From the cell containing the given text, extract its center point as [X, Y] coordinate. 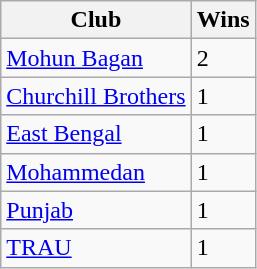
East Bengal [96, 134]
TRAU [96, 248]
Mohammedan [96, 172]
Wins [223, 20]
Punjab [96, 210]
Club [96, 20]
Churchill Brothers [96, 96]
Mohun Bagan [96, 58]
2 [223, 58]
